Pinpoint the cell where the given text exists, returning its [X, Y] midpoint coordinate. 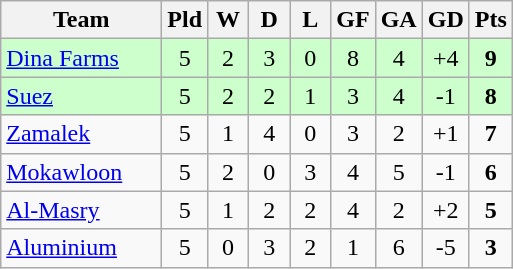
Al-Masry [82, 210]
Pts [490, 20]
GF [353, 20]
-5 [446, 248]
D [270, 20]
Mokawloon [82, 172]
Dina Farms [82, 58]
7 [490, 134]
+2 [446, 210]
W [228, 20]
Zamalek [82, 134]
Pld [185, 20]
Aluminium [82, 248]
GA [398, 20]
L [310, 20]
Team [82, 20]
+4 [446, 58]
+1 [446, 134]
Suez [82, 96]
GD [446, 20]
9 [490, 58]
